Scan for the cell matching the given text and deliver its (X, Y) coordinate at center. 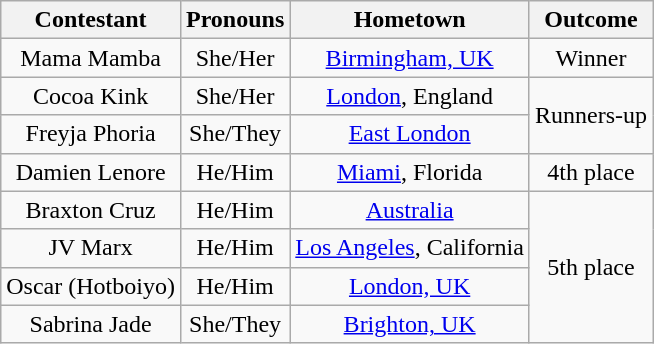
Birmingham, UK (410, 58)
East London (410, 134)
Freyja Phoria (91, 134)
Mama Mamba (91, 58)
Brighton, UK (410, 324)
London, UK (410, 286)
4th place (590, 172)
Contestant (91, 20)
Braxton Cruz (91, 210)
Sabrina Jade (91, 324)
5th place (590, 267)
Outcome (590, 20)
Miami, Florida (410, 172)
Los Angeles, California (410, 248)
JV Marx (91, 248)
Cocoa Kink (91, 96)
Winner (590, 58)
Oscar (Hotboiyo) (91, 286)
Australia (410, 210)
Runners-up (590, 115)
Pronouns (234, 20)
Damien Lenore (91, 172)
London, England (410, 96)
Hometown (410, 20)
